Pinpoint the cell where the given text exists, returning its (x, y) midpoint coordinate. 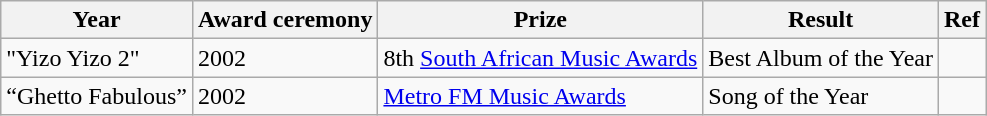
Ref (962, 20)
Prize (540, 20)
Best Album of the Year (821, 58)
Song of the Year (821, 96)
Award ceremony (284, 20)
"Yizo Yizo 2" (97, 58)
Year (97, 20)
Result (821, 20)
Metro FM Music Awards (540, 96)
“Ghetto Fabulous” (97, 96)
8th South African Music Awards (540, 58)
